Scan for the cell matching the given text and deliver its (X, Y) coordinate at center. 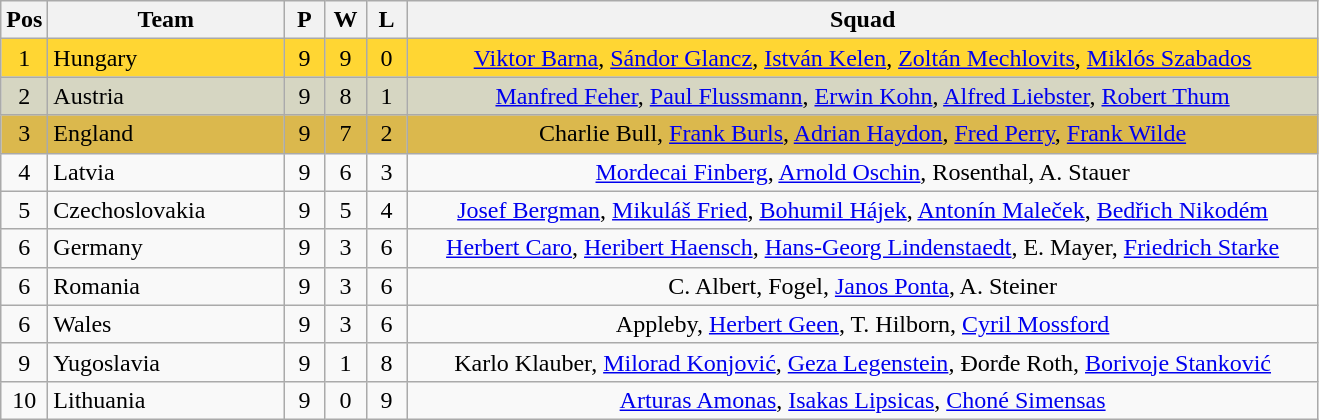
Viktor Barna, Sándor Glancz, István Kelen, Zoltán Mechlovits, Miklós Szabados (862, 58)
Lithuania (166, 400)
Squad (862, 20)
C. Albert, Fogel, Janos Ponta, A. Steiner (862, 286)
Romania (166, 286)
Karlo Klauber, Milorad Konjović, Geza Legenstein, Đorđe Roth, Borivoje Stanković (862, 362)
Charlie Bull, Frank Burls, Adrian Haydon, Fred Perry, Frank Wilde (862, 134)
England (166, 134)
Arturas Amonas, Isakas Lipsicas, Choné Simensas (862, 400)
L (386, 20)
Mordecai Finberg, Arnold Oschin, Rosenthal, A. Stauer (862, 172)
W (346, 20)
10 (24, 400)
Austria (166, 96)
Herbert Caro, Heribert Haensch, Hans-Georg Lindenstaedt, E. Mayer, Friedrich Starke (862, 248)
Josef Bergman, Mikuláš Fried, Bohumil Hájek, Antonín Maleček, Bedřich Nikodém (862, 210)
Wales (166, 324)
Pos (24, 20)
Yugoslavia (166, 362)
Latvia (166, 172)
Manfred Feher, Paul Flussmann, Erwin Kohn, Alfred Liebster, Robert Thum (862, 96)
Germany (166, 248)
7 (346, 134)
P (304, 20)
Team (166, 20)
Czechoslovakia (166, 210)
Hungary (166, 58)
Appleby, Herbert Geen, T. Hilborn, Cyril Mossford (862, 324)
